Search for the cell housing the specified text and yield its (x, y) center coordinate. 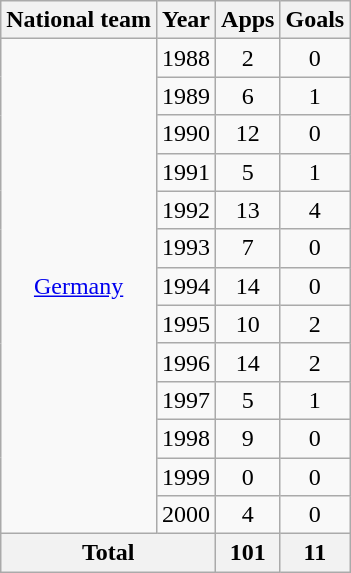
1990 (186, 134)
Goals (315, 20)
Germany (79, 286)
National team (79, 20)
12 (248, 134)
Total (108, 553)
10 (248, 324)
101 (248, 553)
1988 (186, 58)
6 (248, 96)
Apps (248, 20)
1993 (186, 248)
1994 (186, 286)
11 (315, 553)
1999 (186, 477)
1995 (186, 324)
1998 (186, 438)
Year (186, 20)
1989 (186, 96)
1992 (186, 210)
2000 (186, 515)
1991 (186, 172)
1996 (186, 362)
9 (248, 438)
13 (248, 210)
7 (248, 248)
1997 (186, 400)
